Identify which cell holds the provided text, then report its (X, Y) central coordinate. 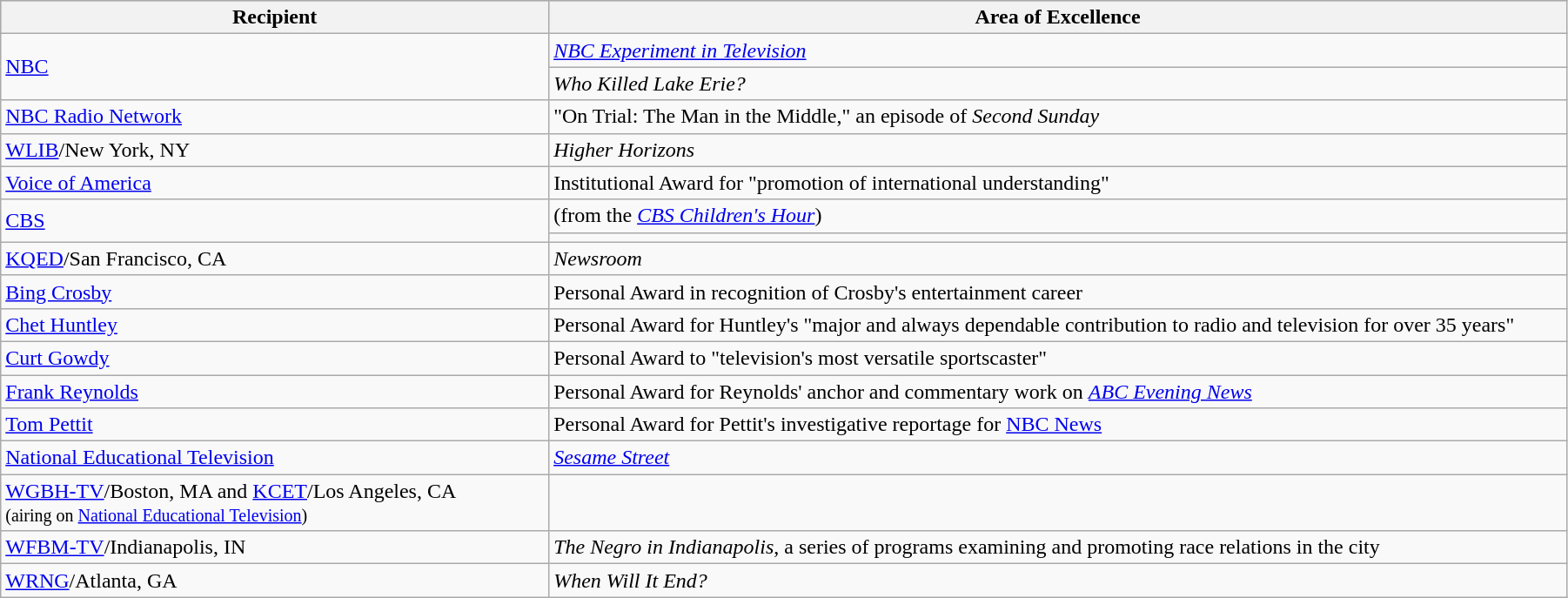
NBC (275, 67)
When Will It End? (1058, 581)
Who Killed Lake Erie? (1058, 84)
Tom Pettit (275, 425)
NBC Radio Network (275, 117)
Personal Award for Huntley's "major and always dependable contribution to radio and television for over 35 years" (1058, 325)
Personal Award to "television's most versatile sportscaster" (1058, 358)
WGBH-TV/Boston, MA and KCET/Los Angeles, CA(airing on National Educational Television) (275, 503)
Personal Award in recognition of Crosby's entertainment career (1058, 292)
National Educational Television (275, 458)
KQED/San Francisco, CA (275, 259)
Frank Reynolds (275, 391)
Bing Crosby (275, 292)
Area of Excellence (1058, 17)
"On Trial: The Man in the Middle," an episode of Second Sunday (1058, 117)
Personal Award for Reynolds' anchor and commentary work on ABC Evening News (1058, 391)
Sesame Street (1058, 458)
NBC Experiment in Television (1058, 50)
Newsroom (1058, 259)
Recipient (275, 17)
WFBM-TV/Indianapolis, IN (275, 548)
Voice of America (275, 183)
Personal Award for Pettit's investigative reportage for NBC News (1058, 425)
Institutional Award for "promotion of international understanding" (1058, 183)
Curt Gowdy (275, 358)
WLIB/New York, NY (275, 150)
WRNG/Atlanta, GA (275, 581)
CBS (275, 221)
(from the CBS Children's Hour) (1058, 216)
Higher Horizons (1058, 150)
Chet Huntley (275, 325)
The Negro in Indianapolis, a series of programs examining and promoting race relations in the city (1058, 548)
